Pinpoint the cell where the given text exists, returning its (X, Y) midpoint coordinate. 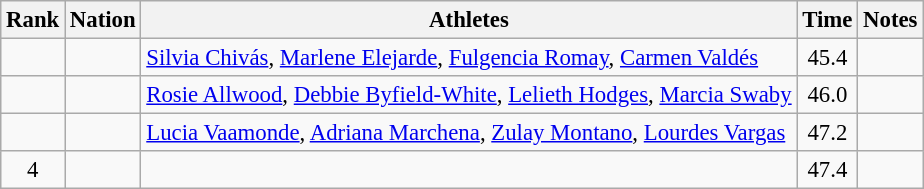
Time (828, 20)
Rosie Allwood, Debbie Byfield-White, Lelieth Hodges, Marcia Swaby (469, 95)
Nation (103, 20)
Rank (33, 20)
Lucia Vaamonde, Adriana Marchena, Zulay Montano, Lourdes Vargas (469, 133)
47.4 (828, 170)
45.4 (828, 58)
Silvia Chivás, Marlene Elejarde, Fulgencia Romay, Carmen Valdés (469, 58)
4 (33, 170)
Athletes (469, 20)
Notes (890, 20)
46.0 (828, 95)
47.2 (828, 133)
